From the cell containing the given text, extract its center point as [X, Y] coordinate. 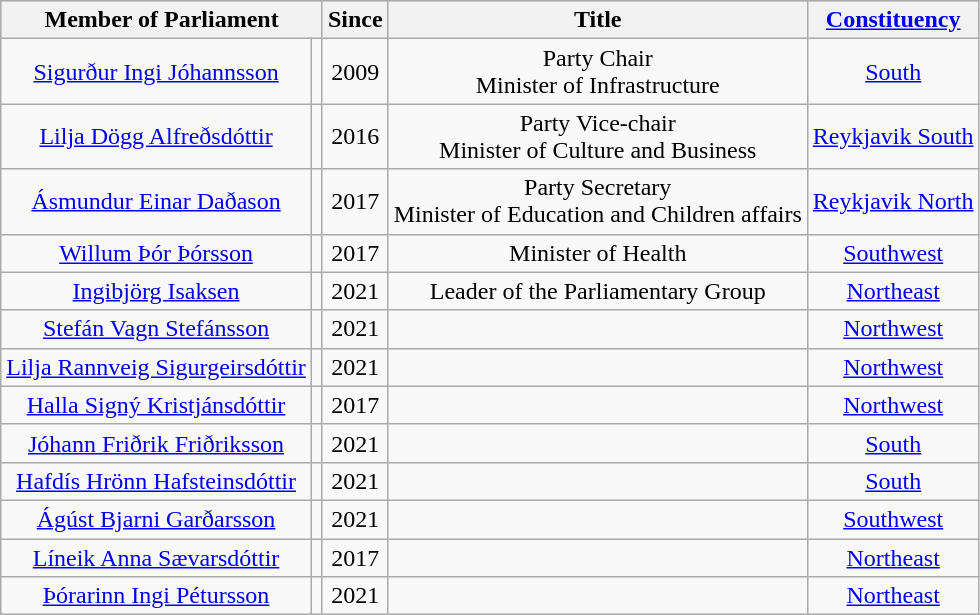
Jóhann Friðrik Friðriksson [156, 443]
Líneik Anna Sævarsdóttir [156, 557]
Halla Signý Kristjánsdóttir [156, 405]
Leader of the Parliamentary Group [598, 291]
Lilja Dögg Alfreðsdóttir [156, 136]
Reykjavik North [893, 202]
Ágúst Bjarni Garðarsson [156, 519]
Reykjavik South [893, 136]
2016 [355, 136]
Þórarinn Ingi Pétursson [156, 596]
Willum Þór Þórsson [156, 253]
Since [355, 20]
Party ChairMinister of Infrastructure [598, 72]
Party Vice-chairMinister of Culture and Business [598, 136]
Title [598, 20]
Hafdís Hrönn Hafsteinsdóttir [156, 481]
Ásmundur Einar Daðason [156, 202]
Minister of Health [598, 253]
Sigurður Ingi Jóhannsson [156, 72]
Constituency [893, 20]
2009 [355, 72]
Party SecretaryMinister of Education and Children affairs [598, 202]
Stefán Vagn Stefánsson [156, 329]
Ingibjörg Isaksen [156, 291]
Lilja Rannveig Sigurgeirsdóttir [156, 367]
Member of Parliament [162, 20]
